Locate the cell with the specified text and output its (X, Y) center coordinate. 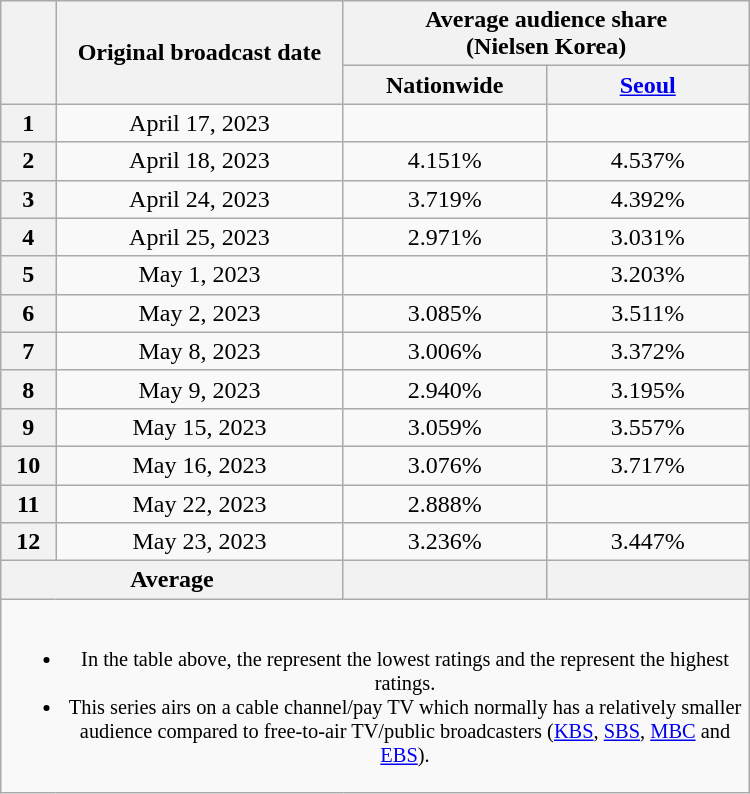
April 18, 2023 (200, 161)
May 8, 2023 (200, 351)
3.031% (648, 237)
May 16, 2023 (200, 465)
1 (28, 123)
April 17, 2023 (200, 123)
2 (28, 161)
7 (28, 351)
12 (28, 542)
2.940% (444, 389)
3.719% (444, 199)
3.557% (648, 427)
April 24, 2023 (200, 199)
Seoul (648, 85)
Average audience share(Nielsen Korea) (546, 34)
April 25, 2023 (200, 237)
May 2, 2023 (200, 313)
4.392% (648, 199)
4.537% (648, 161)
3.006% (444, 351)
May 15, 2023 (200, 427)
3.511% (648, 313)
2.971% (444, 237)
3.717% (648, 465)
3.085% (444, 313)
3.372% (648, 351)
10 (28, 465)
3.076% (444, 465)
May 23, 2023 (200, 542)
May 22, 2023 (200, 503)
3.059% (444, 427)
3.203% (648, 275)
May 9, 2023 (200, 389)
May 1, 2023 (200, 275)
3.195% (648, 389)
8 (28, 389)
3 (28, 199)
Average (172, 580)
11 (28, 503)
3.447% (648, 542)
4.151% (444, 161)
6 (28, 313)
3.236% (444, 542)
4 (28, 237)
2.888% (444, 503)
9 (28, 427)
Original broadcast date (200, 52)
5 (28, 275)
Nationwide (444, 85)
